Pinpoint the cell where the given text exists, returning its (X, Y) midpoint coordinate. 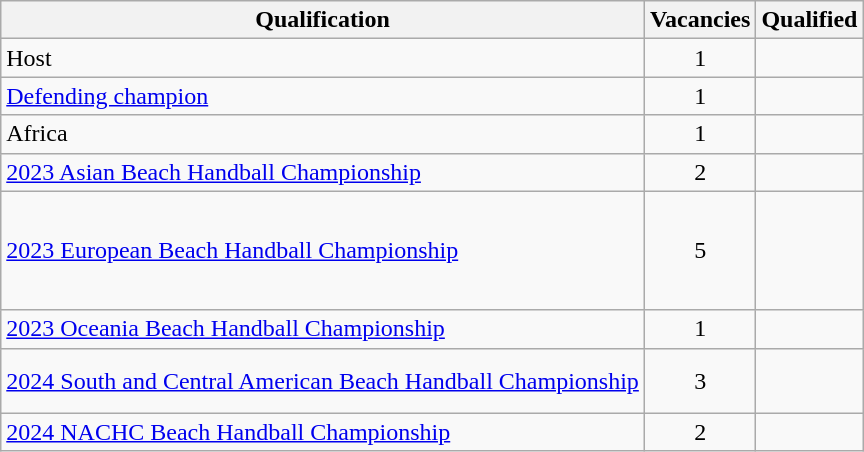
2024 South and Central American Beach Handball Championship (323, 380)
2024 NACHC Beach Handball Championship (323, 432)
Qualified (810, 20)
Vacancies (700, 20)
Africa (323, 134)
2023 Asian Beach Handball Championship (323, 172)
2023 Oceania Beach Handball Championship (323, 329)
5 (700, 250)
Defending champion (323, 96)
Qualification (323, 20)
Host (323, 58)
2023 European Beach Handball Championship (323, 250)
3 (700, 380)
